Output the [x, y] coordinate of the center of the cell containing the given text.  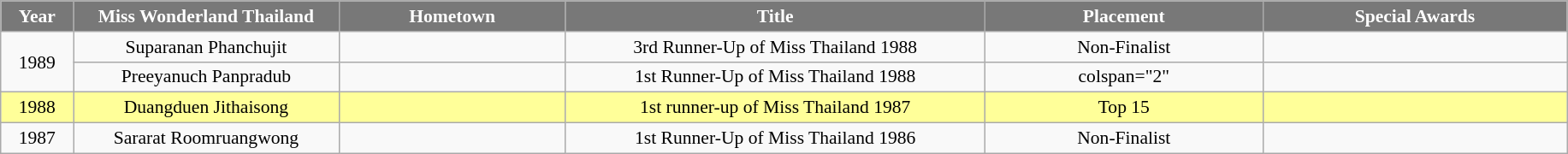
Sararat Roomruangwong [206, 139]
Miss Wonderland Thailand [206, 16]
Special Awards [1415, 16]
Hometown [452, 16]
1987 [38, 139]
Duangduen Jithaisong [206, 108]
1989 [38, 62]
3rd Runner-Up of Miss Thailand 1988 [775, 47]
Suparanan Phanchujit [206, 47]
1988 [38, 108]
Preeyanuch Panpradub [206, 77]
Placement [1124, 16]
1st runner-up of Miss Thailand 1987 [775, 108]
1st Runner-Up of Miss Thailand 1988 [775, 77]
colspan="2" [1124, 77]
Year [38, 16]
Top 15 [1124, 108]
1st Runner-Up of Miss Thailand 1986 [775, 139]
Title [775, 16]
